Identify which cell holds the provided text, then report its [X, Y] central coordinate. 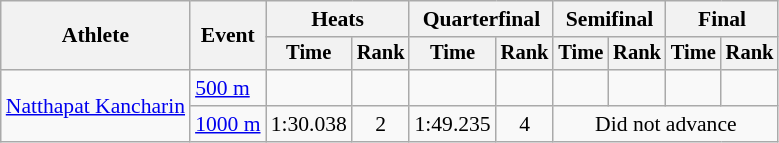
1:49.235 [452, 124]
Did not advance [666, 124]
1:30.038 [309, 124]
Quarterfinal [481, 19]
Heats [338, 19]
Final [722, 19]
Event [228, 36]
Natthapat Kancharin [96, 106]
Athlete [96, 36]
4 [525, 124]
Semifinal [609, 19]
500 m [228, 88]
1000 m [228, 124]
2 [381, 124]
